Return [X, Y] of the center of cell containing provided text 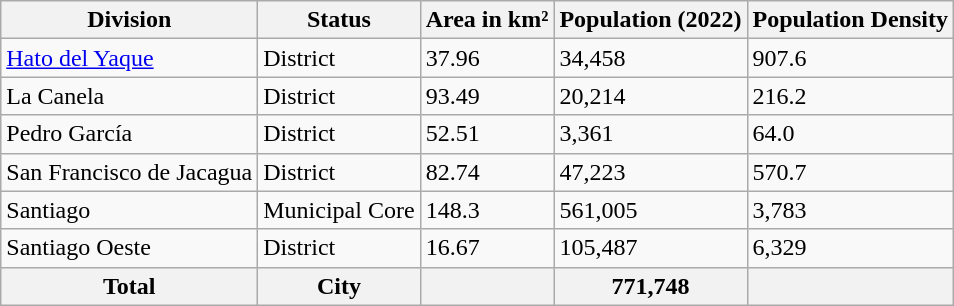
Pedro García [130, 134]
Division [130, 20]
20,214 [650, 96]
82.74 [487, 172]
105,487 [650, 248]
Population Density [850, 20]
3,783 [850, 210]
37.96 [487, 58]
Santiago Oeste [130, 248]
52.51 [487, 134]
47,223 [650, 172]
34,458 [650, 58]
216.2 [850, 96]
Area in km² [487, 20]
148.3 [487, 210]
570.7 [850, 172]
Population (2022) [650, 20]
561,005 [650, 210]
3,361 [650, 134]
6,329 [850, 248]
La Canela [130, 96]
Status [339, 20]
93.49 [487, 96]
Municipal Core [339, 210]
771,748 [650, 286]
16.67 [487, 248]
Santiago [130, 210]
San Francisco de Jacagua [130, 172]
City [339, 286]
907.6 [850, 58]
Total [130, 286]
64.0 [850, 134]
Hato del Yaque [130, 58]
